Extract the (x, y) coordinate from the center of the cell holding the provided text.  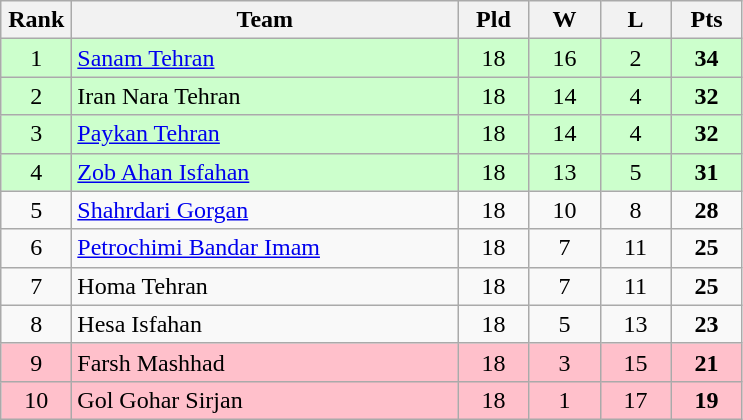
31 (706, 172)
28 (706, 210)
Sanam Tehran (265, 58)
Hesa Isfahan (265, 324)
Rank (36, 20)
Gol Gohar Sirjan (265, 400)
21 (706, 362)
W (564, 20)
23 (706, 324)
Iran Nara Tehran (265, 96)
17 (636, 400)
9 (36, 362)
19 (706, 400)
Pld (494, 20)
Shahrdari Gorgan (265, 210)
Zob Ahan Isfahan (265, 172)
Paykan Tehran (265, 134)
6 (36, 248)
L (636, 20)
Team (265, 20)
34 (706, 58)
Petrochimi Bandar Imam (265, 248)
16 (564, 58)
Homa Tehran (265, 286)
Farsh Mashhad (265, 362)
Pts (706, 20)
15 (636, 362)
